Return the (X, Y) coordinate for the center point of the cell that contains the specified text.  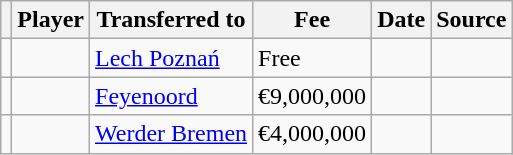
Fee (312, 20)
Date (402, 20)
Transferred to (172, 20)
Werder Bremen (172, 134)
€9,000,000 (312, 96)
€4,000,000 (312, 134)
Free (312, 58)
Lech Poznań (172, 58)
Player (51, 20)
Feyenoord (172, 96)
Source (472, 20)
